Provide the (x, y) coordinate of the cell's center where the given text is located.  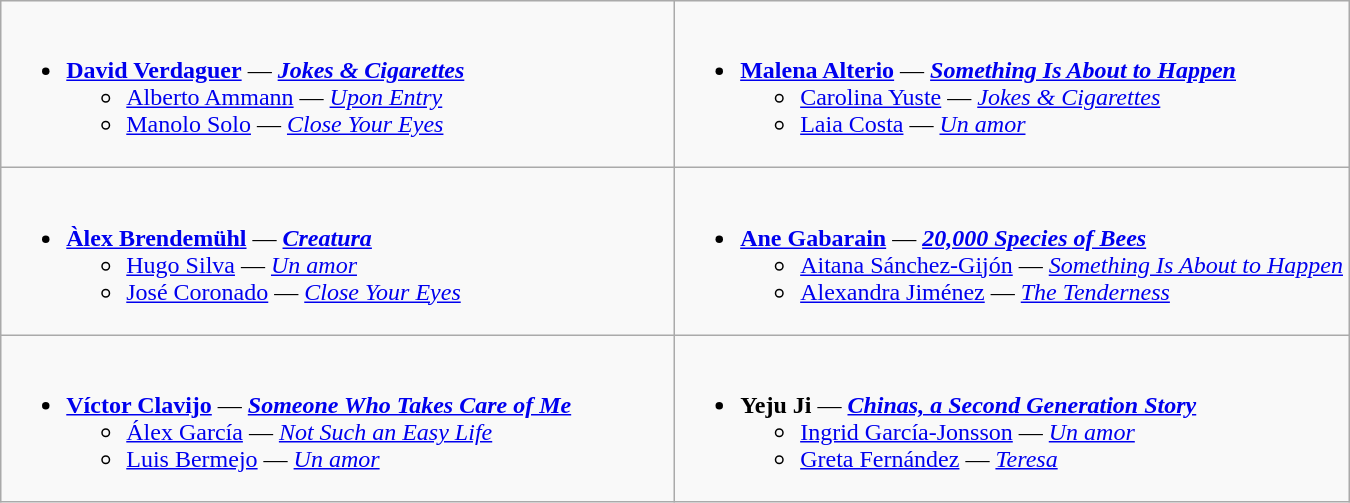
Yeju Ji — Chinas, a Second Generation StoryIngrid García-Jonsson — Un amorGreta Fernández — Teresa (1012, 418)
David Verdaguer — Jokes & CigarettesAlberto Ammann — Upon EntryManolo Solo — Close Your Eyes (338, 84)
Malena Alterio — Something Is About to HappenCarolina Yuste — Jokes & CigarettesLaia Costa — Un amor (1012, 84)
Víctor Clavijo — Someone Who Takes Care of MeÁlex García — Not Such an Easy LifeLuis Bermejo — Un amor (338, 418)
Àlex Brendemühl — CreaturaHugo Silva — Un amorJosé Coronado — Close Your Eyes (338, 252)
Ane Gabarain — 20,000 Species of BeesAitana Sánchez-Gijón — Something Is About to HappenAlexandra Jiménez — The Tenderness (1012, 252)
